Determine the (x, y) coordinate at the center of the cell enclosing the given text.  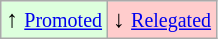
↓ Relegated (162, 20)
↑ Promoted (54, 20)
